Find where the given text appears and provide that cell's center as (x, y) coordinate. 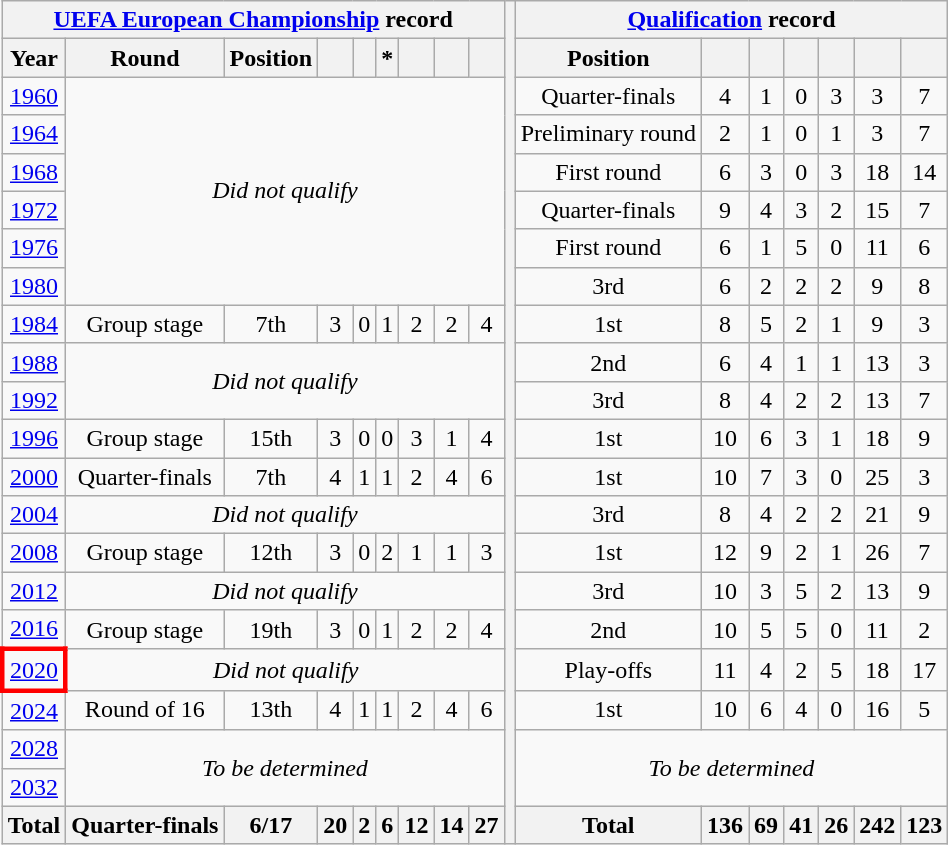
Round of 16 (145, 710)
41 (802, 825)
1988 (34, 362)
25 (878, 477)
16 (878, 710)
20 (336, 825)
17 (924, 670)
13th (271, 710)
Preliminary round (608, 134)
2016 (34, 630)
UEFA European Championship record (253, 20)
27 (486, 825)
1980 (34, 286)
2012 (34, 591)
Round (145, 58)
1972 (34, 210)
1964 (34, 134)
Play-offs (608, 670)
1960 (34, 96)
1984 (34, 324)
242 (878, 825)
Qualification record (732, 20)
Year (34, 58)
69 (766, 825)
2028 (34, 749)
2004 (34, 515)
1968 (34, 172)
15 (878, 210)
123 (924, 825)
1992 (34, 400)
2032 (34, 787)
2000 (34, 477)
1996 (34, 438)
15th (271, 438)
21 (878, 515)
* (388, 58)
2008 (34, 553)
19th (271, 630)
12th (271, 553)
2020 (34, 670)
6/17 (271, 825)
1976 (34, 248)
2024 (34, 710)
136 (726, 825)
